Return (x, y) of the center of cell containing provided text 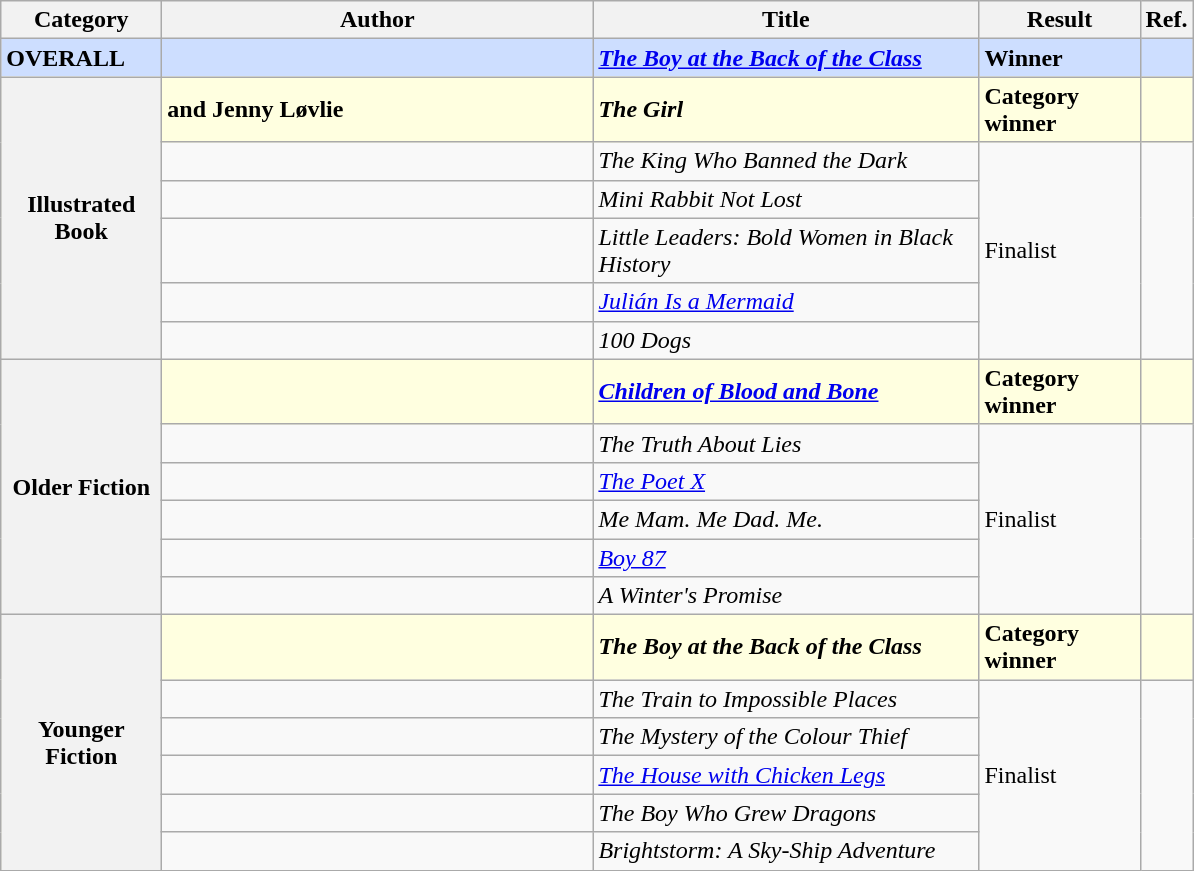
Me Mam. Me Dad. Me. (786, 519)
The King Who Banned the Dark (786, 161)
The Truth About Lies (786, 443)
The Boy Who Grew Dragons (786, 813)
OVERALL (82, 58)
Boy 87 (786, 557)
Julián Is a Mermaid (786, 302)
The Girl (786, 110)
100 Dogs (786, 340)
and Jenny Løvlie (378, 110)
Older Fiction (82, 486)
Children of Blood and Bone (786, 392)
Ref. (1166, 20)
Title (786, 20)
Winner (1060, 58)
Author (378, 20)
Younger Fiction (82, 742)
Mini Rabbit Not Lost (786, 199)
Brightstorm: A Sky-Ship Adventure (786, 851)
The House with Chicken Legs (786, 775)
The Mystery of the Colour Thief (786, 737)
The Train to Impossible Places (786, 699)
Result (1060, 20)
Little Leaders: Bold Women in Black History (786, 250)
A Winter's Promise (786, 596)
Category (82, 20)
The Poet X (786, 481)
Illustrated Book (82, 218)
